Capture the cell that displays the provided text and extract its [X, Y] central coordinate. 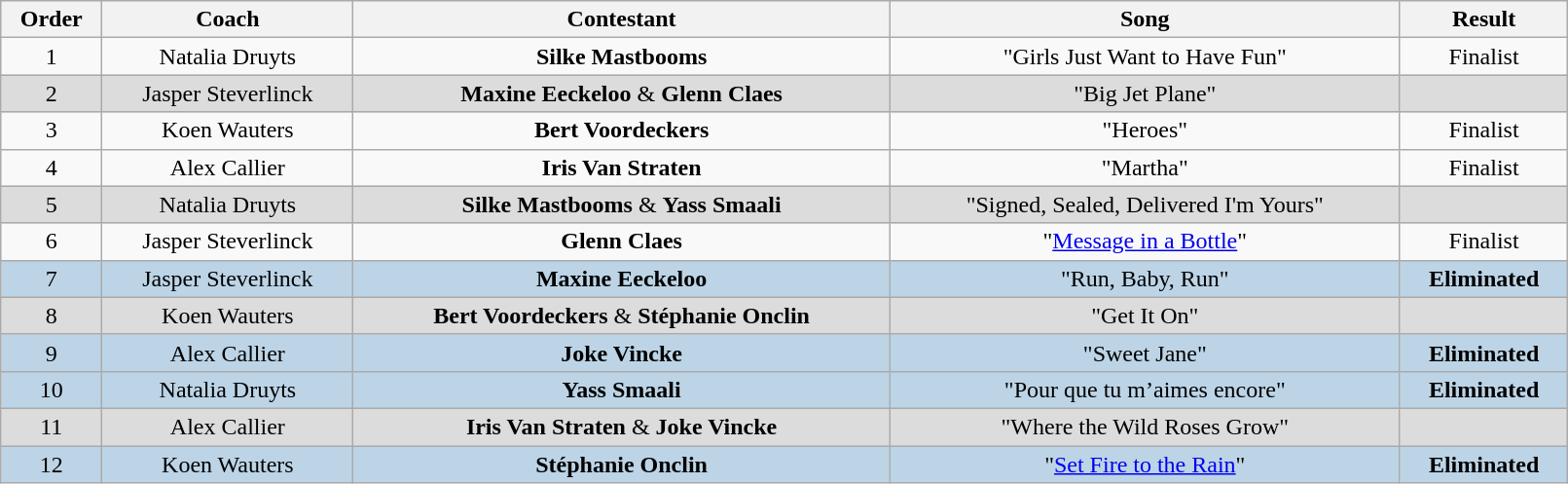
"Pour que tu m’aimes encore" [1145, 390]
"Run, Baby, Run" [1145, 279]
Joke Vincke [621, 353]
Bert Voordeckers & Stéphanie Onclin [621, 316]
Iris Van Straten [621, 168]
4 [52, 168]
12 [52, 465]
5 [52, 205]
"Signed, Sealed, Delivered I'm Yours" [1145, 205]
"Where the Wild Roses Grow" [1145, 427]
Yass Smaali [621, 390]
Bert Voordeckers [621, 130]
"Martha" [1145, 168]
Iris Van Straten & Joke Vincke [621, 427]
11 [52, 427]
Silke Mastbooms [621, 56]
3 [52, 130]
"Girls Just Want to Have Fun" [1145, 56]
Order [52, 19]
"Message in a Bottle" [1145, 242]
Contestant [621, 19]
9 [52, 353]
"Sweet Jane" [1145, 353]
10 [52, 390]
Glenn Claes [621, 242]
Coach [228, 19]
Silke Mastbooms & Yass Smaali [621, 205]
Maxine Eeckeloo & Glenn Claes [621, 93]
Song [1145, 19]
1 [52, 56]
6 [52, 242]
"Big Jet Plane" [1145, 93]
Stéphanie Onclin [621, 465]
Maxine Eeckeloo [621, 279]
8 [52, 316]
7 [52, 279]
2 [52, 93]
Result [1483, 19]
"Heroes" [1145, 130]
"Get It On" [1145, 316]
"Set Fire to the Rain" [1145, 465]
